Scan for the cell matching the given text and deliver its (X, Y) coordinate at center. 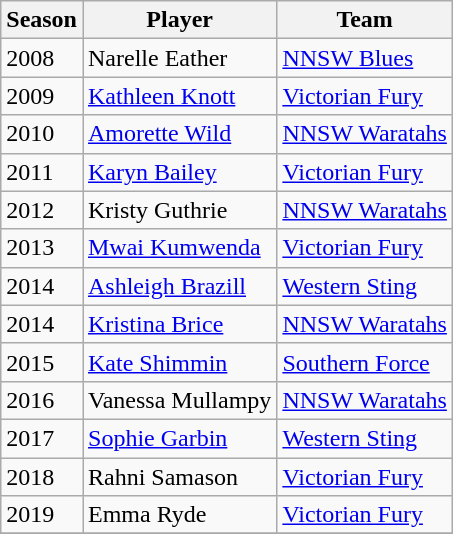
2015 (42, 362)
Narelle Eather (179, 58)
2009 (42, 96)
Kristina Brice (179, 324)
Kathleen Knott (179, 96)
2018 (42, 477)
Rahni Samason (179, 477)
Kate Shimmin (179, 362)
Vanessa Mullampy (179, 400)
Amorette Wild (179, 134)
Player (179, 20)
2019 (42, 515)
2016 (42, 400)
Southern Force (365, 362)
2010 (42, 134)
2008 (42, 58)
Mwai Kumwenda (179, 248)
Kristy Guthrie (179, 210)
NNSW Blues (365, 58)
Season (42, 20)
2012 (42, 210)
2011 (42, 172)
2017 (42, 438)
Karyn Bailey (179, 172)
Team (365, 20)
Emma Ryde (179, 515)
Ashleigh Brazill (179, 286)
Sophie Garbin (179, 438)
2013 (42, 248)
